Extract the (x, y) coordinate from the center of the cell holding the provided text.  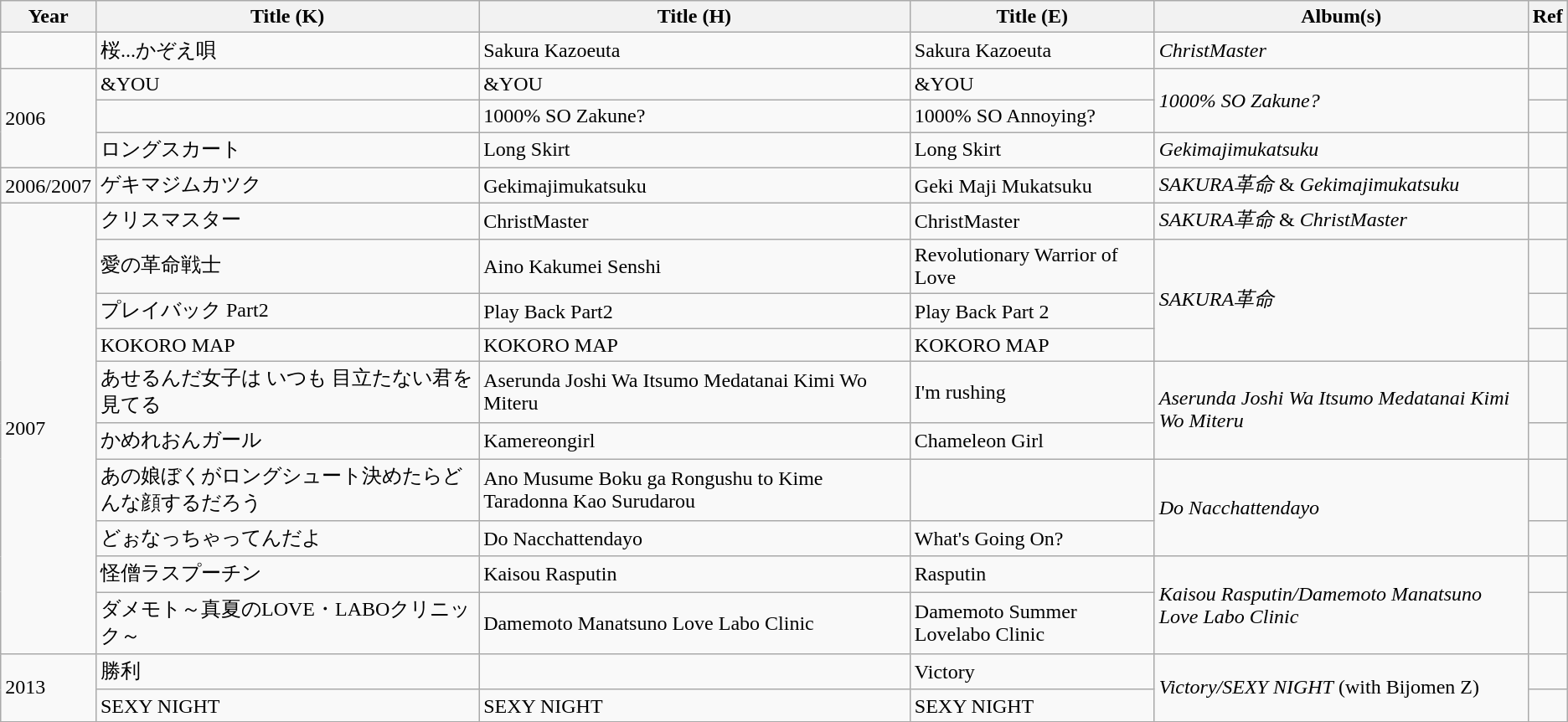
Geki Maji Mukatsuku (1032, 186)
愛の革命戦士 (286, 266)
SAKURA革命 & Gekimajimukatsuku (1341, 186)
怪僧ラスプーチン (286, 575)
1000% SO Annoying? (1032, 116)
クリスマスター (286, 221)
Play Back Part2 (695, 312)
あせるんだ女子は いつも 目立たない君を見てる (286, 392)
どぉなっちゃってんだよ (286, 539)
2006/2007 (49, 186)
勝利 (286, 672)
Damemoto Summer Lovelabo Clinic (1032, 623)
2013 (49, 688)
ロングスカート (286, 151)
Chameleon Girl (1032, 441)
Damemoto Manatsuno Love Labo Clinic (695, 623)
2006 (49, 117)
Rasputin (1032, 575)
Title (H) (695, 17)
Kaisou Rasputin/Damemoto Manatsuno Love Labo Clinic (1341, 605)
ダメモト～真夏のLOVE・LABOクリニック～ (286, 623)
Aino Kakumei Senshi (695, 266)
SAKURA革命 & ChristMaster (1341, 221)
Kamereongirl (695, 441)
Ano Musume Boku ga Rongushu to Kime Taradonna Kao Surudarou (695, 490)
プレイバック Part2 (286, 312)
Year (49, 17)
Ref (1548, 17)
ゲキマジムカツク (286, 186)
Victory (1032, 672)
Play Back Part 2 (1032, 312)
Kaisou Rasputin (695, 575)
Victory/SEXY NIGHT (with Bijomen Z) (1341, 688)
あの娘ぼくがロングシュート決めたらどんな顔するだろう (286, 490)
What's Going On? (1032, 539)
SAKURA革命 (1341, 300)
桜...かぞえ唄 (286, 50)
Title (E) (1032, 17)
Revolutionary Warrior of Love (1032, 266)
2007 (49, 429)
Album(s) (1341, 17)
I'm rushing (1032, 392)
Title (K) (286, 17)
かめれおんガール (286, 441)
